Output the (x, y) coordinate of the center of the cell containing the given text.  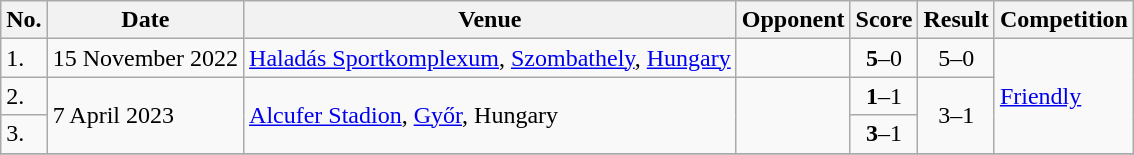
2. (24, 96)
15 November 2022 (145, 58)
Opponent (793, 20)
1. (24, 58)
Result (956, 20)
Date (145, 20)
Score (884, 20)
Friendly (1064, 96)
Venue (490, 20)
7 April 2023 (145, 115)
Alcufer Stadion, Győr, Hungary (490, 115)
Competition (1064, 20)
Haladás Sportkomplexum, Szombathely, Hungary (490, 58)
3. (24, 134)
1–1 (884, 96)
No. (24, 20)
